Return (X, Y) of the center of cell containing provided text 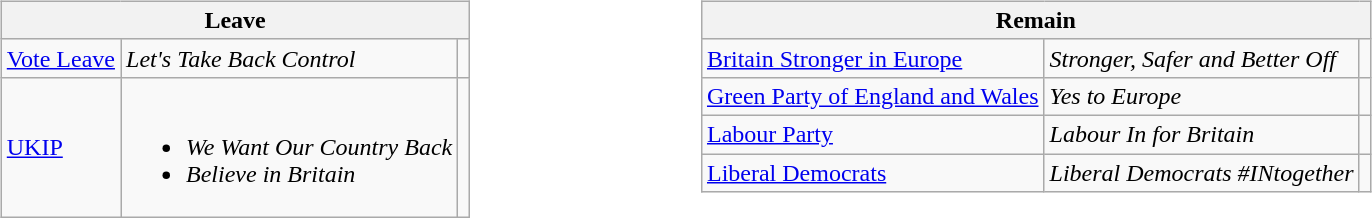
Liberal Democrats #INtogether (1202, 173)
Leave (235, 20)
Remain (1036, 20)
Stronger, Safer and Better Off (1202, 58)
Green Party of England and Wales (872, 96)
Liberal Democrats (872, 173)
Yes to Europe (1202, 96)
Labour In for Britain (1202, 134)
We Want Our Country BackBelieve in Britain (288, 147)
Let's Take Back Control (288, 58)
Britain Stronger in Europe (872, 58)
Vote Leave (60, 58)
Labour Party (872, 134)
UKIP (60, 147)
